Detect which cell encompasses the target text, then output its [x, y] center coordinate. 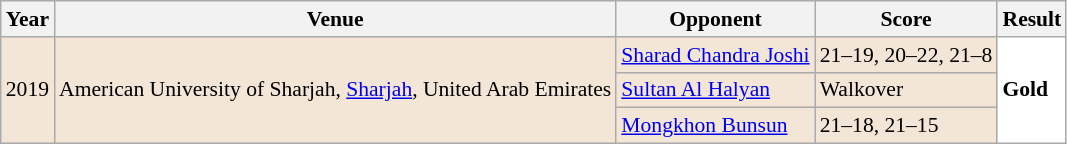
Opponent [715, 19]
Sharad Chandra Joshi [715, 55]
21–19, 20–22, 21–8 [906, 55]
2019 [28, 90]
Year [28, 19]
Score [906, 19]
Venue [335, 19]
Result [1032, 19]
Sultan Al Halyan [715, 90]
Mongkhon Bunsun [715, 126]
American University of Sharjah, Sharjah, United Arab Emirates [335, 90]
Gold [1032, 90]
Walkover [906, 90]
21–18, 21–15 [906, 126]
